Scan for the cell matching the given text and deliver its [X, Y] coordinate at center. 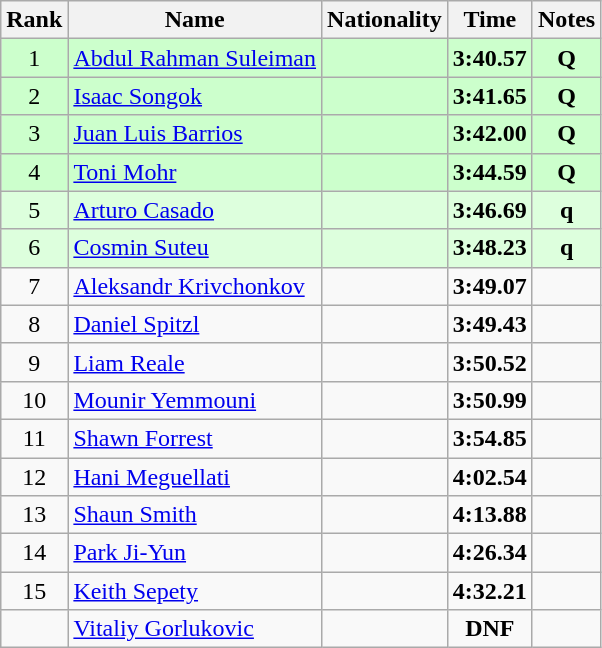
1 [34, 58]
2 [34, 96]
4:26.34 [490, 553]
Isaac Songok [195, 96]
3:42.00 [490, 134]
3:50.52 [490, 362]
Notes [566, 20]
3:50.99 [490, 400]
15 [34, 591]
Arturo Casado [195, 210]
3:54.85 [490, 438]
12 [34, 477]
4 [34, 172]
Shaun Smith [195, 515]
3:46.69 [490, 210]
4:02.54 [490, 477]
Park Ji-Yun [195, 553]
Cosmin Suteu [195, 248]
Hani Meguellati [195, 477]
3:40.57 [490, 58]
5 [34, 210]
13 [34, 515]
Rank [34, 20]
Daniel Spitzl [195, 324]
11 [34, 438]
3 [34, 134]
Shawn Forrest [195, 438]
Nationality [385, 20]
9 [34, 362]
Name [195, 20]
Time [490, 20]
Abdul Rahman Suleiman [195, 58]
Juan Luis Barrios [195, 134]
3:49.07 [490, 286]
DNF [490, 629]
Keith Sepety [195, 591]
3:48.23 [490, 248]
4:32.21 [490, 591]
8 [34, 324]
3:41.65 [490, 96]
Toni Mohr [195, 172]
10 [34, 400]
3:49.43 [490, 324]
7 [34, 286]
14 [34, 553]
Vitaliy Gorlukovic [195, 629]
Liam Reale [195, 362]
6 [34, 248]
3:44.59 [490, 172]
4:13.88 [490, 515]
Mounir Yemmouni [195, 400]
Aleksandr Krivchonkov [195, 286]
